Return the [x, y] coordinate for the center point of the cell that contains the specified text.  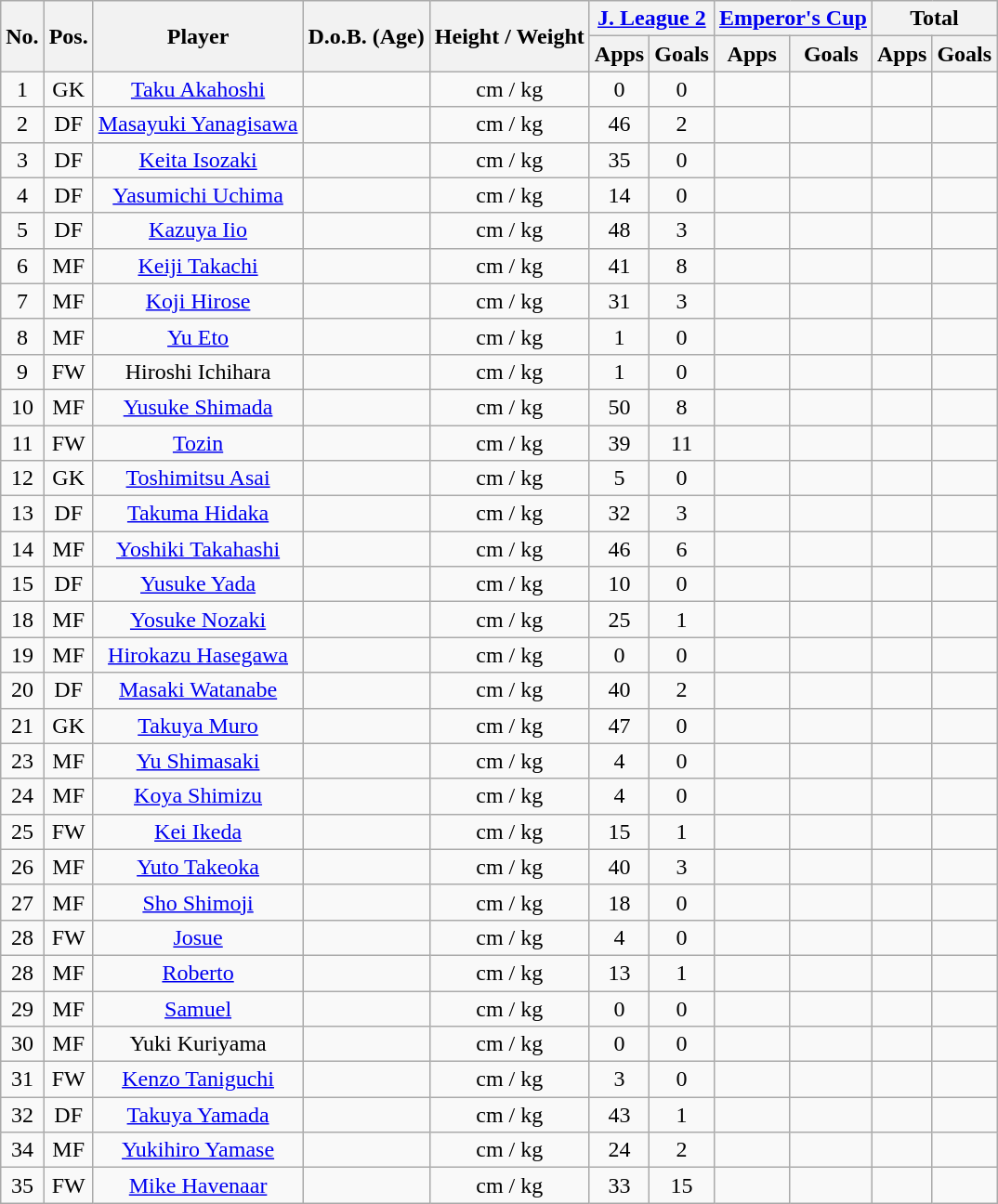
Pos. [69, 36]
Yusuke Yada [198, 584]
Yosuke Nozaki [198, 620]
Yusuke Shimada [198, 407]
Koya Shimizu [198, 796]
Josue [198, 937]
Takuma Hidaka [198, 514]
Tozin [198, 443]
Kazuya Iio [198, 230]
No. [22, 36]
Keita Isozaki [198, 160]
39 [619, 443]
Masaki Watanabe [198, 690]
Taku Akahoshi [198, 89]
Yu Eto [198, 336]
9 [22, 372]
Samuel [198, 1008]
Koji Hirose [198, 301]
Yukihiro Yamase [198, 1150]
Takuya Muro [198, 726]
Takuya Yamada [198, 1115]
19 [22, 655]
20 [22, 690]
Keiji Takachi [198, 266]
Roberto [198, 973]
Masayuki Yanagisawa [198, 124]
33 [619, 1185]
Yuto Takeoka [198, 867]
Toshimitsu Asai [198, 478]
7 [22, 301]
Mike Havenaar [198, 1185]
26 [22, 867]
48 [619, 230]
21 [22, 726]
Yasumichi Uchima [198, 195]
Emperor's Cup [793, 19]
D.o.B. (Age) [366, 36]
Kei Ikeda [198, 831]
Yu Shimasaki [198, 761]
Total [934, 19]
Hirokazu Hasegawa [198, 655]
47 [619, 726]
34 [22, 1150]
41 [619, 266]
23 [22, 761]
Yoshiki Takahashi [198, 549]
Hiroshi Ichihara [198, 372]
Sho Shimoji [198, 902]
29 [22, 1008]
Kenzo Taniguchi [198, 1080]
J. League 2 [651, 19]
12 [22, 478]
43 [619, 1115]
30 [22, 1044]
27 [22, 902]
50 [619, 407]
Yuki Kuriyama [198, 1044]
Player [198, 36]
Height / Weight [509, 36]
